Return the (X, Y) coordinate for the center point of the cell that contains the specified text.  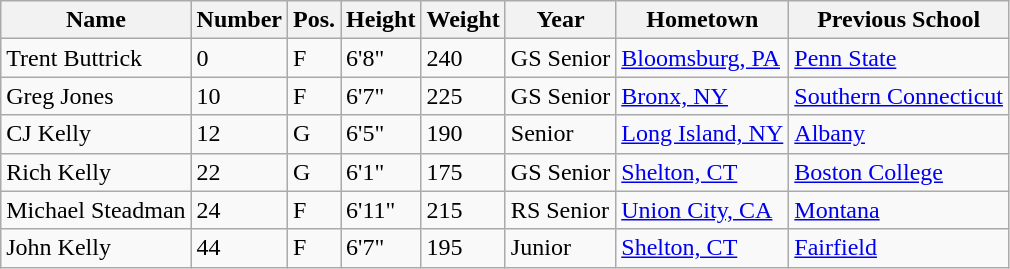
240 (463, 58)
Greg Jones (96, 96)
Union City, CA (702, 210)
Junior (560, 248)
Previous School (899, 20)
22 (239, 172)
Senior (560, 134)
6'5" (381, 134)
6'11" (381, 210)
John Kelly (96, 248)
0 (239, 58)
12 (239, 134)
Fairfield (899, 248)
Weight (463, 20)
190 (463, 134)
Rich Kelly (96, 172)
Albany (899, 134)
Hometown (702, 20)
175 (463, 172)
Year (560, 20)
Southern Connecticut (899, 96)
Montana (899, 210)
6'8" (381, 58)
CJ Kelly (96, 134)
Boston College (899, 172)
Penn State (899, 58)
6'1" (381, 172)
RS Senior (560, 210)
24 (239, 210)
44 (239, 248)
215 (463, 210)
Long Island, NY (702, 134)
Height (381, 20)
225 (463, 96)
Bronx, NY (702, 96)
Trent Buttrick (96, 58)
195 (463, 248)
Michael Steadman (96, 210)
Bloomsburg, PA (702, 58)
Pos. (314, 20)
Number (239, 20)
Name (96, 20)
10 (239, 96)
